For the text-containing cell, return its midpoint in (X, Y) coordinate format. 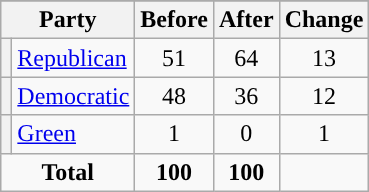
Republican (74, 58)
Party (68, 20)
64 (246, 58)
Democratic (74, 96)
12 (324, 96)
48 (174, 96)
0 (246, 134)
36 (246, 96)
13 (324, 58)
Green (74, 134)
After (246, 20)
51 (174, 58)
Before (174, 20)
Total (68, 172)
Change (324, 20)
